Identify which cell holds the provided text, then report its [x, y] central coordinate. 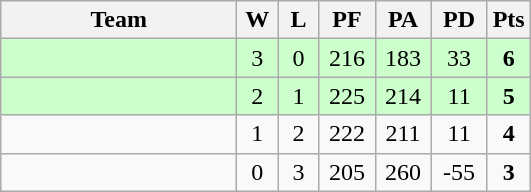
W [258, 20]
L [298, 20]
183 [403, 58]
222 [347, 134]
216 [347, 58]
33 [459, 58]
205 [347, 172]
Team [119, 20]
225 [347, 96]
PD [459, 20]
5 [508, 96]
260 [403, 172]
211 [403, 134]
4 [508, 134]
-55 [459, 172]
6 [508, 58]
PF [347, 20]
Pts [508, 20]
PA [403, 20]
214 [403, 96]
